Scan for the cell matching the given text and deliver its (X, Y) coordinate at center. 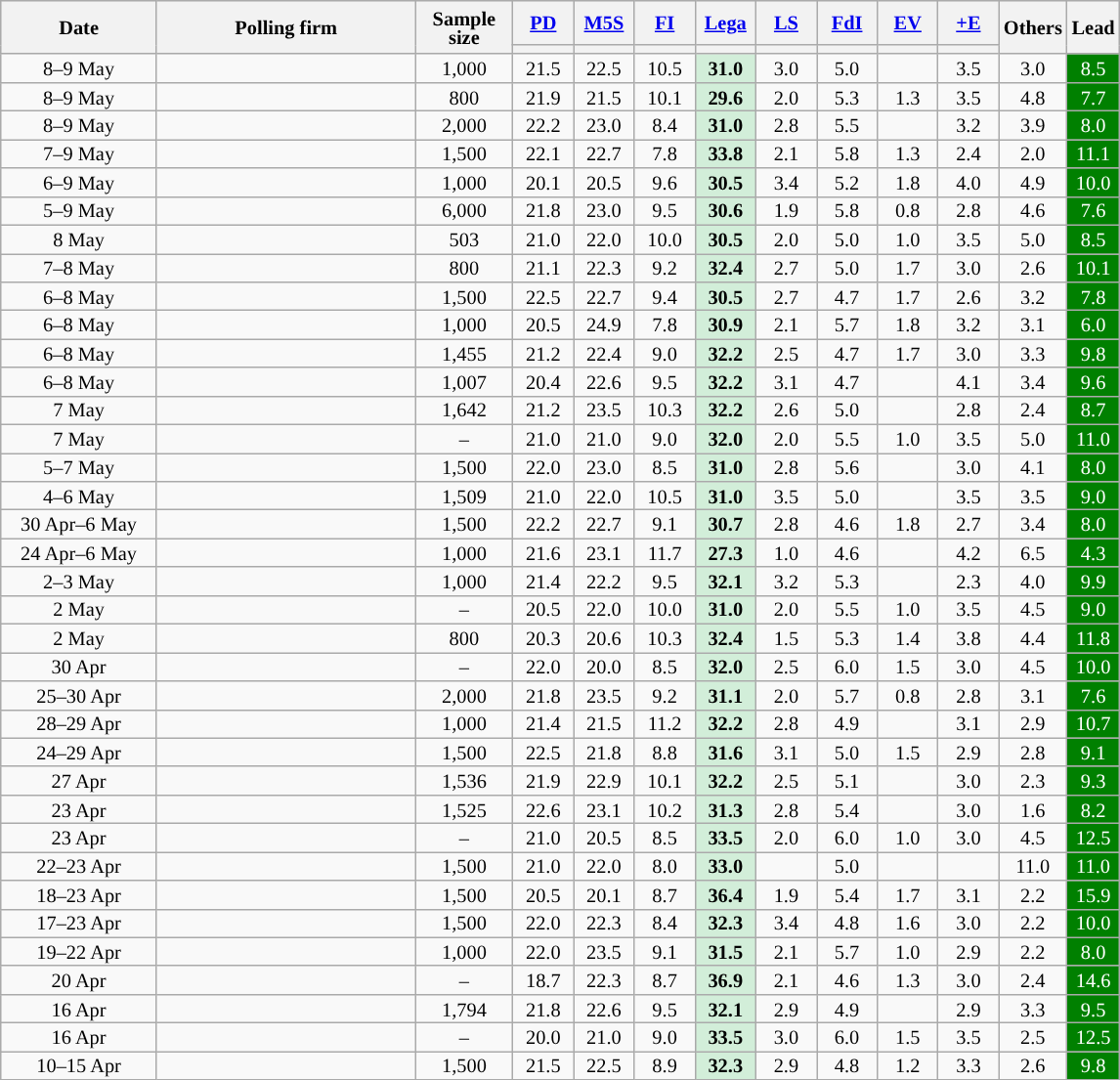
18.7 (543, 979)
30.9 (725, 324)
30 Apr–6 May (79, 524)
24.9 (604, 324)
6.5 (1033, 553)
20 Apr (79, 979)
31.1 (725, 694)
31.5 (725, 952)
5–9 May (79, 211)
1,525 (464, 809)
9.9 (1094, 581)
8.2 (1094, 809)
20.3 (543, 637)
Sample size (464, 27)
36.9 (725, 979)
24–29 Apr (79, 753)
9.3 (1094, 780)
8.9 (665, 1065)
1,509 (464, 495)
1,794 (464, 1009)
5.2 (847, 182)
22.4 (604, 354)
20.6 (604, 637)
14.6 (1094, 979)
Polling firm (285, 27)
30.7 (725, 524)
21.6 (543, 553)
7–8 May (79, 268)
21.1 (543, 268)
6–9 May (79, 182)
20.4 (543, 381)
5–7 May (79, 467)
3.9 (1033, 125)
4–6 May (79, 495)
503 (464, 238)
FI (665, 22)
17–23 Apr (79, 923)
22.1 (543, 152)
FdI (847, 22)
31.3 (725, 809)
10–15 Apr (79, 1065)
5.6 (847, 467)
6,000 (464, 211)
30.6 (725, 211)
LS (786, 22)
Others (1033, 27)
33.0 (725, 866)
11.7 (665, 553)
31.6 (725, 753)
11.2 (665, 723)
27.3 (725, 553)
PD (543, 22)
27 Apr (79, 780)
30 Apr (79, 667)
Lega (725, 22)
36.4 (725, 895)
1.4 (908, 637)
18–23 Apr (79, 895)
5.1 (847, 780)
4.3 (1094, 553)
15.9 (1094, 895)
33.8 (725, 152)
3.8 (969, 637)
1,536 (464, 780)
11.8 (1094, 637)
1,007 (464, 381)
4.4 (1033, 637)
8 May (79, 238)
2–3 May (79, 581)
1.2 (908, 1065)
22–23 Apr (79, 866)
Date (79, 27)
29.6 (725, 96)
19–22 Apr (79, 952)
10.7 (1094, 723)
1,455 (464, 354)
EV (908, 22)
Lead (1094, 27)
7.7 (1094, 96)
28–29 Apr (79, 723)
25–30 Apr (79, 694)
10.2 (665, 809)
1,642 (464, 410)
M5S (604, 22)
9.4 (665, 295)
+E (969, 22)
11.1 (1094, 152)
8.8 (665, 753)
7–9 May (79, 152)
4.2 (969, 553)
22.9 (604, 780)
24 Apr–6 May (79, 553)
